Provide the (x, y) coordinate of the cell's center where the given text is located.  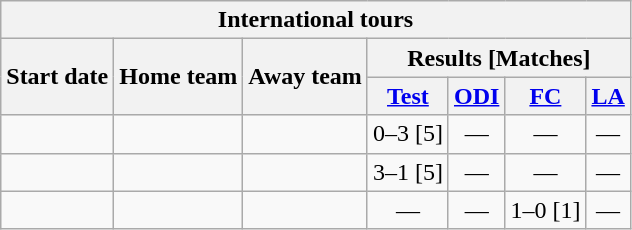
FC (546, 96)
Start date (58, 77)
Results [Matches] (498, 58)
Test (408, 96)
3–1 [5] (408, 172)
0–3 [5] (408, 134)
International tours (316, 20)
LA (608, 96)
Home team (178, 77)
Away team (306, 77)
1–0 [1] (546, 210)
ODI (476, 96)
